From the cell containing the given text, extract its center point as [x, y] coordinate. 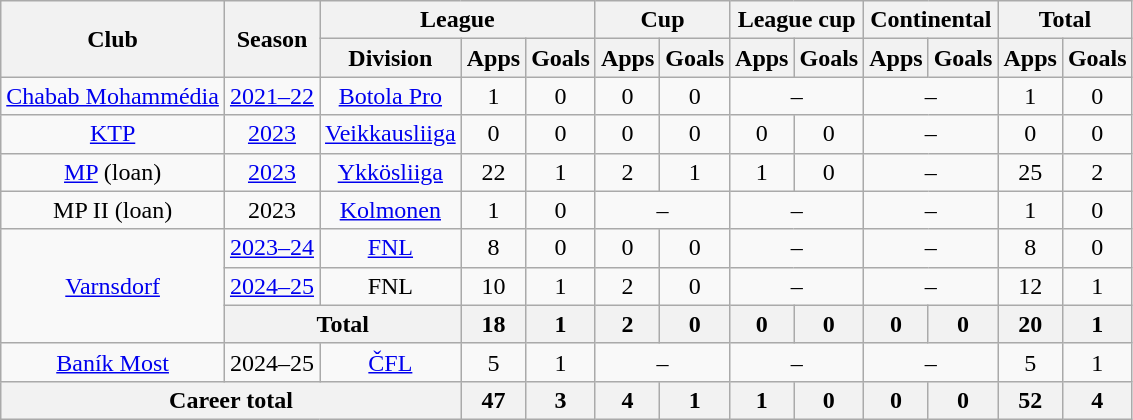
10 [493, 286]
52 [1030, 400]
47 [493, 400]
Kolmonen [391, 210]
League [458, 20]
Career total [231, 400]
2023–24 [272, 248]
12 [1030, 286]
18 [493, 324]
Varnsdorf [113, 286]
Chabab Mohammédia [113, 96]
Season [272, 39]
ČFL [391, 362]
Cup [662, 20]
Veikkausliiga [391, 134]
20 [1030, 324]
Baník Most [113, 362]
3 [561, 400]
MP (loan) [113, 172]
Division [391, 58]
League cup [797, 20]
25 [1030, 172]
MP II (loan) [113, 210]
22 [493, 172]
Continental [931, 20]
Ykkösliiga [391, 172]
Club [113, 39]
Botola Pro [391, 96]
2021–22 [272, 96]
KTP [113, 134]
